Locate the cell with the specified text and output its [x, y] center coordinate. 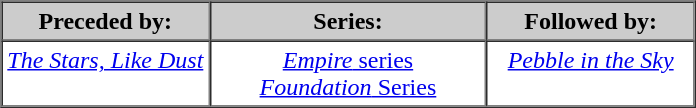
Pebble in the Sky [591, 73]
Preceded by: [105, 22]
The Stars, Like Dust [105, 73]
Followed by: [591, 22]
Empire seriesFoundation Series [348, 73]
Series: [348, 22]
